Provide the (X, Y) coordinate of the cell's center where the given text is located.  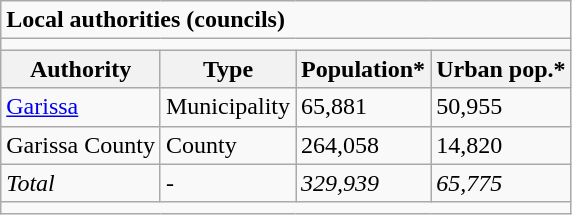
65,775 (501, 183)
Garissa County (81, 145)
329,939 (364, 183)
- (228, 183)
Authority (81, 69)
Local authorities (councils) (286, 20)
County (228, 145)
Urban pop.* (501, 69)
65,881 (364, 107)
Type (228, 69)
264,058 (364, 145)
14,820 (501, 145)
Population* (364, 69)
Garissa (81, 107)
Total (81, 183)
50,955 (501, 107)
Municipality (228, 107)
